Capture the cell that displays the provided text and extract its (X, Y) central coordinate. 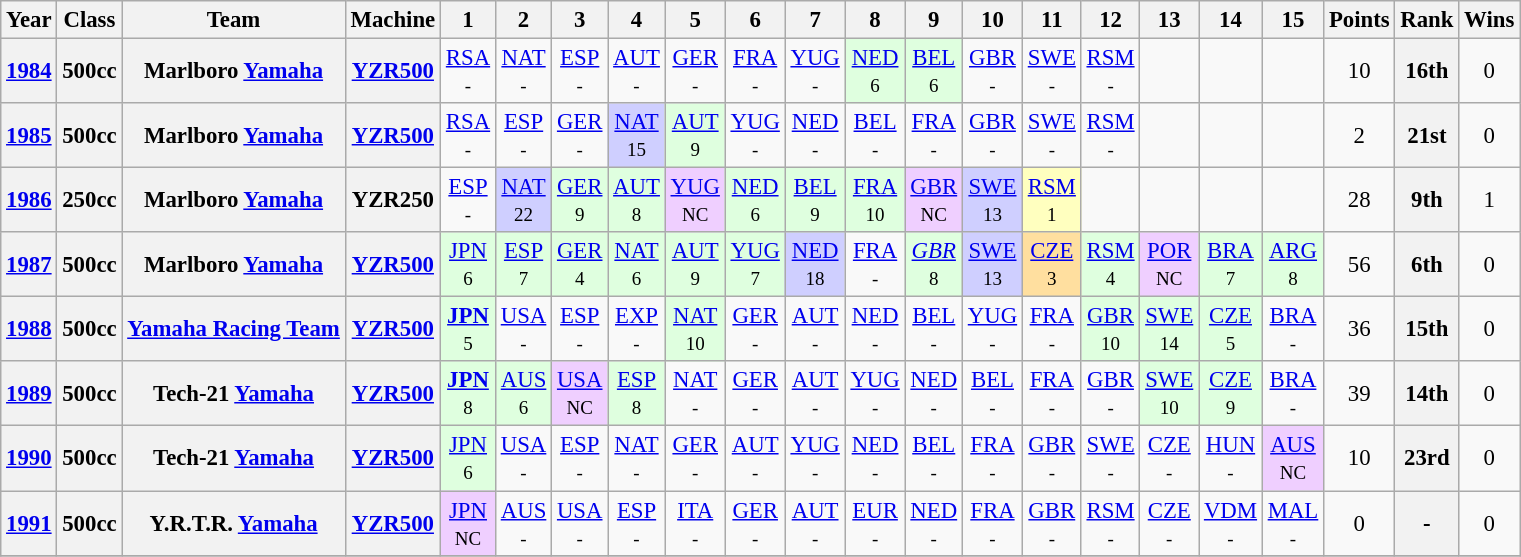
Points (1360, 20)
Wins (1490, 20)
Team (234, 20)
21st (1427, 136)
SWE10 (1170, 394)
Yamaha Racing Team (234, 330)
CZE5 (1231, 330)
HUN- (1231, 458)
JPNNC (468, 524)
6th (1427, 264)
9th (1427, 200)
GBRNC (934, 200)
EXP- (636, 330)
28 (1360, 200)
Year (29, 20)
YUG7 (755, 264)
AUSNC (1292, 458)
1985 (29, 136)
RSM1 (1052, 200)
NAT10 (695, 330)
JPN8 (468, 394)
AUT8 (636, 200)
SWE14 (1170, 330)
ITA- (695, 524)
NAT22 (523, 200)
CZE9 (1231, 394)
VDM- (1231, 524)
1989 (29, 394)
39 (1360, 394)
Y.R.T.R. Yamaha (234, 524)
USANC (580, 394)
JPN5 (468, 330)
- (1427, 524)
AUS- (523, 524)
16th (1427, 72)
14 (1231, 20)
GBR8 (934, 264)
6 (755, 20)
15 (1292, 20)
AUS6 (523, 394)
YUGNC (695, 200)
9 (934, 20)
36 (1360, 330)
BRA7 (1231, 264)
1986 (29, 200)
GER4 (580, 264)
Rank (1427, 20)
11 (1052, 20)
Machine (392, 20)
15th (1427, 330)
MAL- (1292, 524)
ESP8 (636, 394)
NAT15 (636, 136)
NED18 (815, 264)
1984 (29, 72)
23rd (1427, 458)
PORNC (1170, 264)
CZE3 (1052, 264)
13 (1170, 20)
56 (1360, 264)
250cc (90, 200)
14th (1427, 394)
BEL6 (934, 72)
5 (695, 20)
1988 (29, 330)
12 (1110, 20)
FRA10 (875, 200)
Class (90, 20)
8 (875, 20)
4 (636, 20)
GER9 (580, 200)
BEL9 (815, 200)
NAT6 (636, 264)
EUR- (875, 524)
YZR250 (392, 200)
7 (815, 20)
1990 (29, 458)
1991 (29, 524)
3 (580, 20)
ARG8 (1292, 264)
RSM4 (1110, 264)
1987 (29, 264)
ESP7 (523, 264)
GBR10 (1110, 330)
